Provide the (x, y) coordinate of the cell's center where the given text is located.  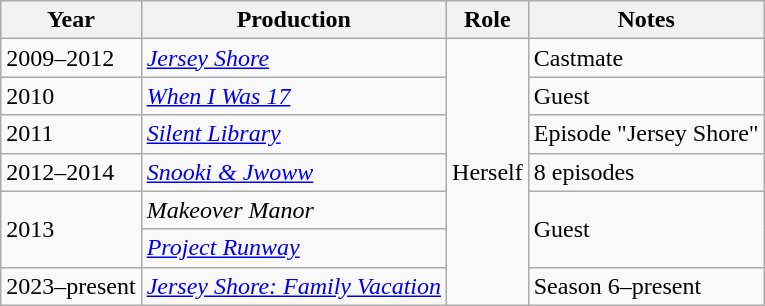
8 episodes (646, 172)
Jersey Shore: Family Vacation (294, 286)
Silent Library (294, 134)
Season 6–present (646, 286)
When I Was 17 (294, 96)
2012–2014 (71, 172)
Project Runway (294, 248)
Episode "Jersey Shore" (646, 134)
Role (488, 20)
2010 (71, 96)
Jersey Shore (294, 58)
Snooki & Jwoww (294, 172)
Castmate (646, 58)
Production (294, 20)
2009–2012 (71, 58)
Year (71, 20)
2023–present (71, 286)
Makeover Manor (294, 210)
Herself (488, 172)
Notes (646, 20)
2011 (71, 134)
2013 (71, 229)
